For the text-containing cell, return its midpoint in (x, y) coordinate format. 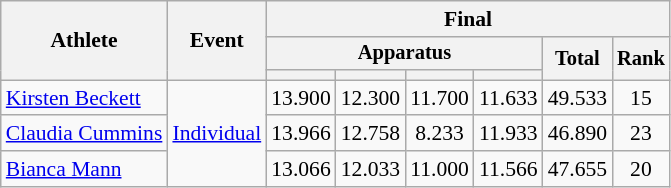
11.000 (440, 169)
13.900 (300, 98)
13.066 (300, 169)
13.966 (300, 134)
Claudia Cummins (84, 134)
Event (216, 40)
15 (641, 98)
12.033 (370, 169)
23 (641, 134)
Final (468, 19)
Rank (641, 58)
20 (641, 169)
11.933 (508, 134)
Apparatus (404, 54)
8.233 (440, 134)
Total (578, 58)
49.533 (578, 98)
12.758 (370, 134)
46.890 (578, 134)
12.300 (370, 98)
11.566 (508, 169)
11.700 (440, 98)
Kirsten Beckett (84, 98)
Individual (216, 134)
Athlete (84, 40)
Bianca Mann (84, 169)
47.655 (578, 169)
11.633 (508, 98)
